Locate the cell with the specified text and output its (X, Y) center coordinate. 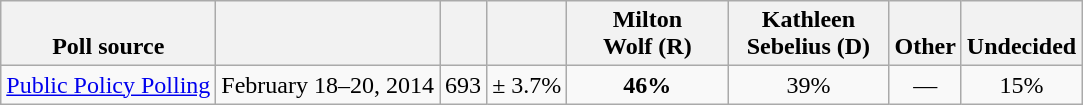
Other (925, 34)
39% (808, 85)
46% (648, 85)
— (925, 85)
February 18–20, 2014 (328, 85)
MiltonWolf (R) (648, 34)
KathleenSebelius (D) (808, 34)
± 3.7% (527, 85)
15% (1021, 85)
693 (464, 85)
Poll source (108, 34)
Undecided (1021, 34)
Public Policy Polling (108, 85)
